Extract the (X, Y) coordinate from the center of the cell holding the provided text.  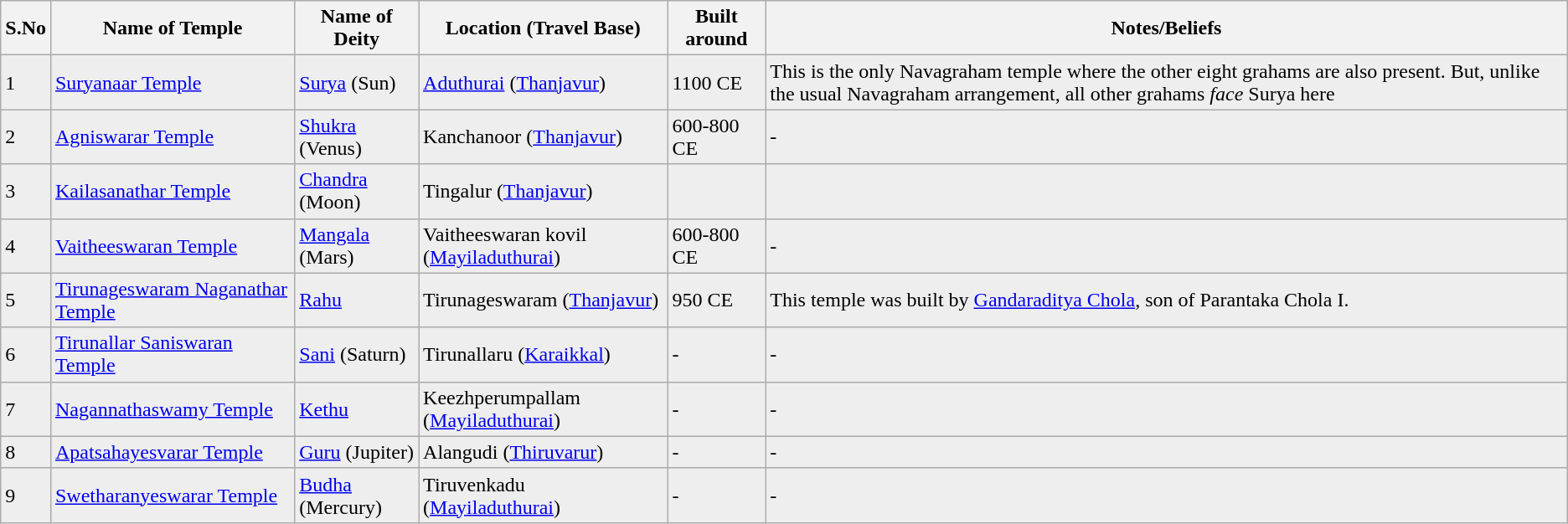
Tiruvenkadu (Mayiladuthurai) (543, 496)
Tirunageswaram (Thanjavur) (543, 300)
S.No (26, 28)
Name of Deity (357, 28)
9 (26, 496)
Keezhperumpallam (Mayiladuthurai) (543, 408)
Tirunallar Saniswaran Temple (173, 355)
Vaitheeswaran kovil (Mayiladuthurai) (543, 246)
Tirunageswaram Naganathar Temple (173, 300)
Name of Temple (173, 28)
Tingalur (Thanjavur) (543, 191)
4 (26, 246)
Mangala (Mars) (357, 246)
Surya (Sun) (357, 82)
7 (26, 408)
5 (26, 300)
Notes/Beliefs (1167, 28)
This temple was built by Gandaraditya Chola, son of Parantaka Chola I. (1167, 300)
Kanchanoor (Thanjavur) (543, 137)
8 (26, 452)
Built around (717, 28)
Tirunallaru (Karaikkal) (543, 355)
Aduthurai (Thanjavur) (543, 82)
3 (26, 191)
Shukra (Venus) (357, 137)
Apatsahayesvarar Temple (173, 452)
2 (26, 137)
950 CE (717, 300)
Budha (Mercury) (357, 496)
Vaitheeswaran Temple (173, 246)
Location (Travel Base) (543, 28)
Rahu (357, 300)
Sani (Saturn) (357, 355)
Nagannathaswamy Temple (173, 408)
Alangudi (Thiruvarur) (543, 452)
Chandra (Moon) (357, 191)
Kethu (357, 408)
Agniswarar Temple (173, 137)
1100 CE (717, 82)
Swetharanyeswarar Temple (173, 496)
1 (26, 82)
Guru (Jupiter) (357, 452)
6 (26, 355)
Kailasanathar Temple (173, 191)
Suryanaar Temple (173, 82)
